Provide the (x, y) coordinate of the cell's center where the given text is located.  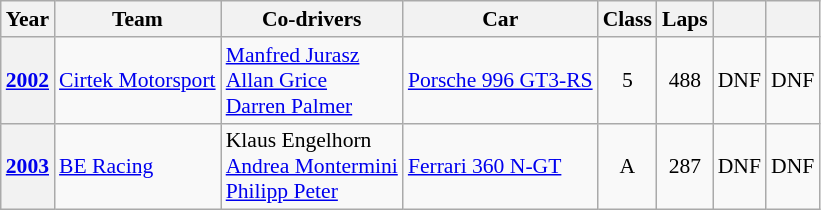
Year (28, 19)
BE Racing (138, 166)
Laps (685, 19)
Ferrari 360 N-GT (500, 166)
488 (685, 80)
Class (628, 19)
287 (685, 166)
Car (500, 19)
Team (138, 19)
Klaus Engelhorn Andrea Montermini Philipp Peter (312, 166)
Manfred Jurasz Allan Grice Darren Palmer (312, 80)
Porsche 996 GT3-RS (500, 80)
2002 (28, 80)
2003 (28, 166)
5 (628, 80)
A (628, 166)
Co-drivers (312, 19)
Cirtek Motorsport (138, 80)
